Search for the cell housing the specified text and yield its (x, y) center coordinate. 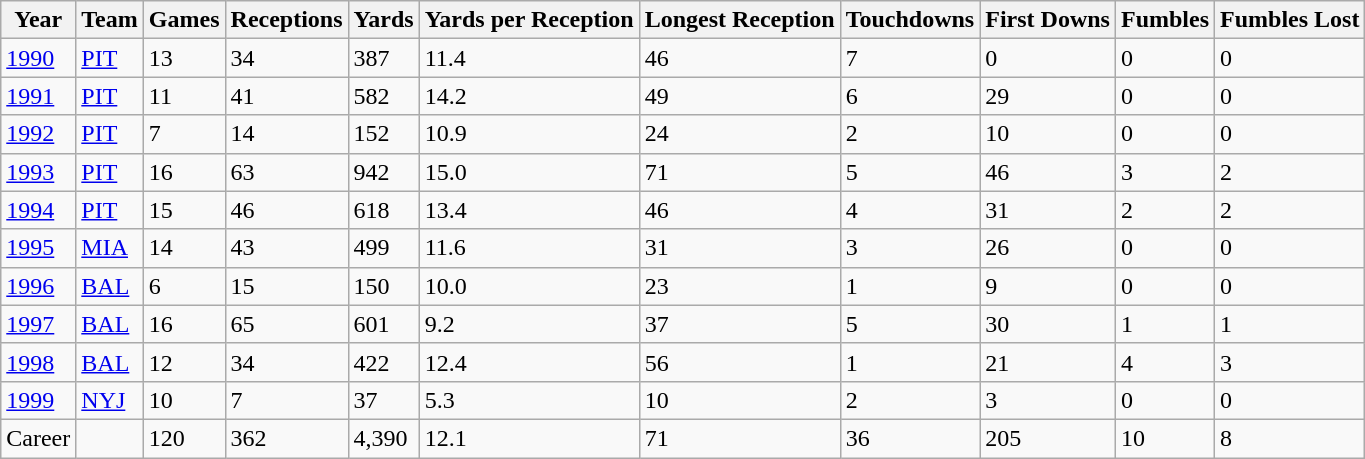
152 (384, 134)
1996 (38, 286)
12.4 (529, 362)
Fumbles (1164, 20)
Games (184, 20)
601 (384, 324)
49 (740, 96)
Year (38, 20)
29 (1048, 96)
21 (1048, 362)
13.4 (529, 210)
1999 (38, 400)
582 (384, 96)
1998 (38, 362)
12 (184, 362)
120 (184, 438)
13 (184, 58)
150 (384, 286)
14.2 (529, 96)
41 (286, 96)
65 (286, 324)
Receptions (286, 20)
499 (384, 248)
1995 (38, 248)
24 (740, 134)
10.0 (529, 286)
43 (286, 248)
1991 (38, 96)
First Downs (1048, 20)
9 (1048, 286)
4,390 (384, 438)
MIA (110, 248)
942 (384, 172)
12.1 (529, 438)
NYJ (110, 400)
1997 (38, 324)
362 (286, 438)
Yards (384, 20)
15.0 (529, 172)
1990 (38, 58)
63 (286, 172)
Career (38, 438)
8 (1290, 438)
Fumbles Lost (1290, 20)
56 (740, 362)
30 (1048, 324)
Touchdowns (910, 20)
1994 (38, 210)
Longest Reception (740, 20)
36 (910, 438)
9.2 (529, 324)
Yards per Reception (529, 20)
422 (384, 362)
11.4 (529, 58)
618 (384, 210)
205 (1048, 438)
26 (1048, 248)
387 (384, 58)
1992 (38, 134)
10.9 (529, 134)
5.3 (529, 400)
23 (740, 286)
11 (184, 96)
11.6 (529, 248)
Team (110, 20)
1993 (38, 172)
